Find where the given text appears and provide that cell's center as [X, Y] coordinate. 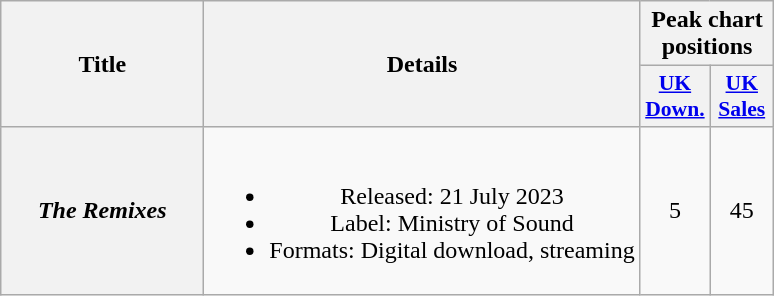
Title [102, 64]
5 [675, 210]
The Remixes [102, 210]
UKDown. [675, 96]
45 [742, 210]
Released: 21 July 2023Label: Ministry of SoundFormats: Digital download, streaming [422, 210]
Details [422, 64]
Peak chart positions [707, 34]
UKSales [742, 96]
